Return (x, y) of the center of cell containing provided text 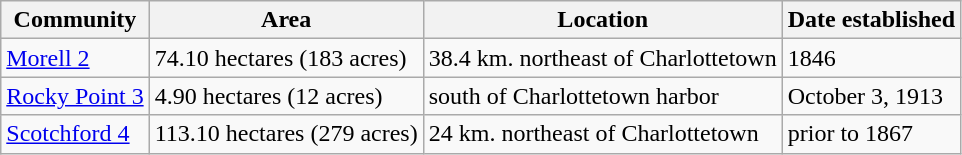
38.4 km. northeast of Charlottetown (602, 58)
113.10 hectares (279 acres) (286, 134)
74.10 hectares (183 acres) (286, 58)
Date established (871, 20)
prior to 1867 (871, 134)
24 km. northeast of Charlottetown (602, 134)
4.90 hectares (12 acres) (286, 96)
Location (602, 20)
Morell 2 (75, 58)
Rocky Point 3 (75, 96)
south of Charlottetown harbor (602, 96)
1846 (871, 58)
Area (286, 20)
Community (75, 20)
October 3, 1913 (871, 96)
Scotchford 4 (75, 134)
